Scan for the cell matching the given text and deliver its [X, Y] coordinate at center. 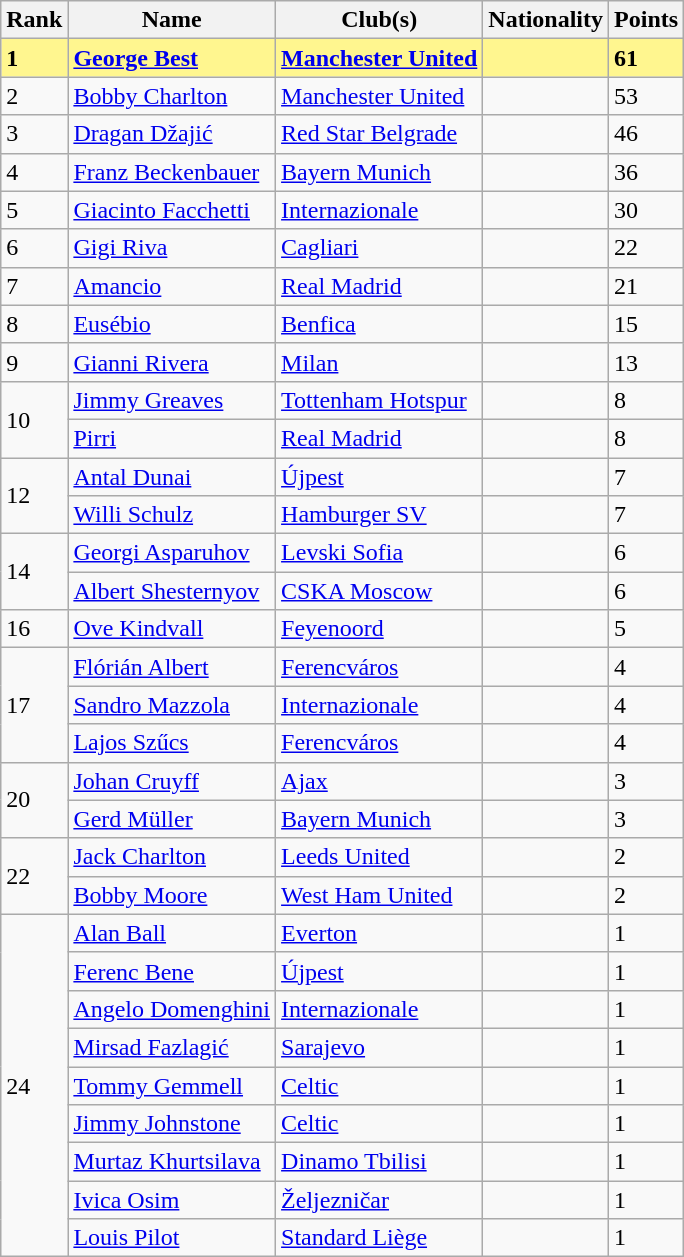
Franz Beckenbauer [172, 172]
Rank [34, 20]
21 [646, 286]
12 [34, 496]
Ajax [380, 781]
George Best [172, 58]
Levski Sofia [380, 553]
16 [34, 629]
Flórián Albert [172, 667]
Murtaz Khurtsilava [172, 1162]
Georgi Asparuhov [172, 553]
17 [34, 705]
Louis Pilot [172, 1238]
Angelo Domenghini [172, 1009]
Jimmy Greaves [172, 400]
Pirri [172, 438]
Giacinto Facchetti [172, 210]
Tottenham Hotspur [380, 400]
Club(s) [380, 20]
Tommy Gemmell [172, 1085]
Bobby Charlton [172, 96]
53 [646, 96]
Willi Schulz [172, 515]
61 [646, 58]
20 [34, 800]
Ivica Osim [172, 1200]
CSKA Moscow [380, 591]
Željezničar [380, 1200]
Albert Shesternyov [172, 591]
West Ham United [380, 895]
Gerd Müller [172, 819]
Johan Cruyff [172, 781]
Ferenc Bene [172, 971]
Dinamo Tbilisi [380, 1162]
Cagliari [380, 248]
Red Star Belgrade [380, 134]
Jack Charlton [172, 857]
Hamburger SV [380, 515]
Sandro Mazzola [172, 705]
Dragan Džajić [172, 134]
24 [34, 1086]
Leeds United [380, 857]
Ove Kindvall [172, 629]
9 [34, 362]
Lajos Szűcs [172, 743]
46 [646, 134]
Everton [380, 933]
Nationality [546, 20]
Feyenoord [380, 629]
Mirsad Fazlagić [172, 1047]
Eusébio [172, 324]
30 [646, 210]
Name [172, 20]
Jimmy Johnstone [172, 1124]
Gianni Rivera [172, 362]
Points [646, 20]
Sarajevo [380, 1047]
Antal Dunai [172, 477]
Bobby Moore [172, 895]
36 [646, 172]
Standard Liège [380, 1238]
15 [646, 324]
Amancio [172, 286]
Gigi Riva [172, 248]
13 [646, 362]
Alan Ball [172, 933]
Benfica [380, 324]
14 [34, 572]
Milan [380, 362]
10 [34, 419]
